Scan for the cell matching the given text and deliver its [x, y] coordinate at center. 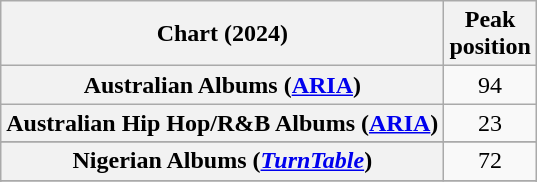
Nigerian Albums (TurnTable) [222, 161]
Australian Albums (ARIA) [222, 85]
23 [490, 123]
Australian Hip Hop/R&B Albums (ARIA) [222, 123]
94 [490, 85]
Peakposition [490, 34]
72 [490, 161]
Chart (2024) [222, 34]
